For the text-containing cell, return its midpoint in [x, y] coordinate format. 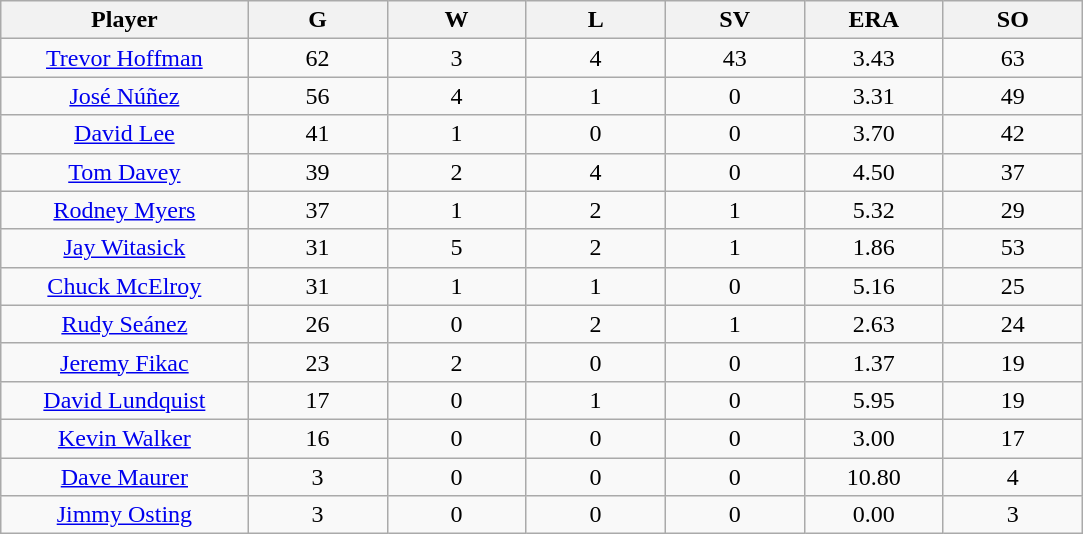
W [456, 20]
1.86 [874, 248]
5.95 [874, 400]
0.00 [874, 515]
5.16 [874, 286]
5.32 [874, 210]
Trevor Hoffman [124, 58]
42 [1012, 134]
63 [1012, 58]
Player [124, 20]
62 [318, 58]
3.31 [874, 96]
Jay Witasick [124, 248]
David Lee [124, 134]
56 [318, 96]
SO [1012, 20]
Dave Maurer [124, 477]
43 [734, 58]
Rudy Seánez [124, 324]
49 [1012, 96]
23 [318, 362]
39 [318, 172]
Rodney Myers [124, 210]
16 [318, 438]
41 [318, 134]
26 [318, 324]
10.80 [874, 477]
1.37 [874, 362]
25 [1012, 286]
Kevin Walker [124, 438]
ERA [874, 20]
Jimmy Osting [124, 515]
24 [1012, 324]
G [318, 20]
4.50 [874, 172]
53 [1012, 248]
Chuck McElroy [124, 286]
José Núñez [124, 96]
SV [734, 20]
3.70 [874, 134]
5 [456, 248]
2.63 [874, 324]
29 [1012, 210]
3.43 [874, 58]
Jeremy Fikac [124, 362]
3.00 [874, 438]
L [596, 20]
David Lundquist [124, 400]
Tom Davey [124, 172]
